Capture the cell that displays the provided text and extract its [x, y] central coordinate. 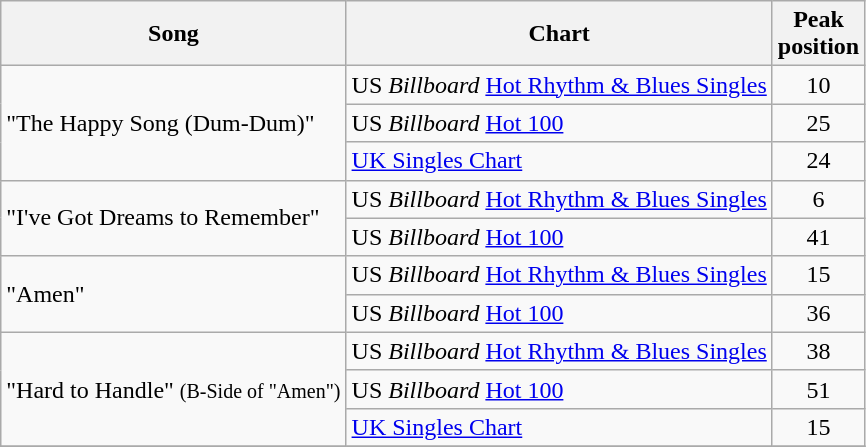
10 [818, 85]
Song [174, 34]
6 [818, 199]
"Hard to Handle" (B-Side of "Amen") [174, 389]
41 [818, 237]
51 [818, 389]
Chart [559, 34]
36 [818, 313]
"I've Got Dreams to Remember" [174, 218]
"Amen" [174, 294]
Peak position [818, 34]
"The Happy Song (Dum-Dum)" [174, 123]
24 [818, 161]
25 [818, 123]
38 [818, 351]
